Pinpoint the cell where the given text exists, returning its (X, Y) midpoint coordinate. 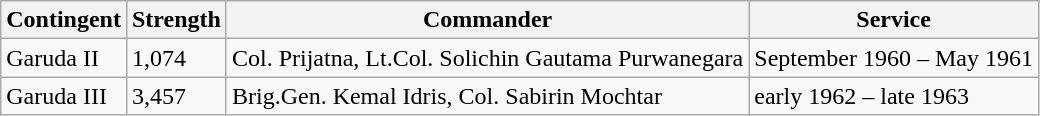
Garuda III (64, 96)
Commander (487, 20)
early 1962 – late 1963 (894, 96)
September 1960 – May 1961 (894, 58)
Contingent (64, 20)
Strength (176, 20)
3,457 (176, 96)
Garuda II (64, 58)
Col. Prijatna, Lt.Col. Solichin Gautama Purwanegara (487, 58)
1,074 (176, 58)
Service (894, 20)
Brig.Gen. Kemal Idris, Col. Sabirin Mochtar (487, 96)
